From the cell containing the given text, extract its center point as [X, Y] coordinate. 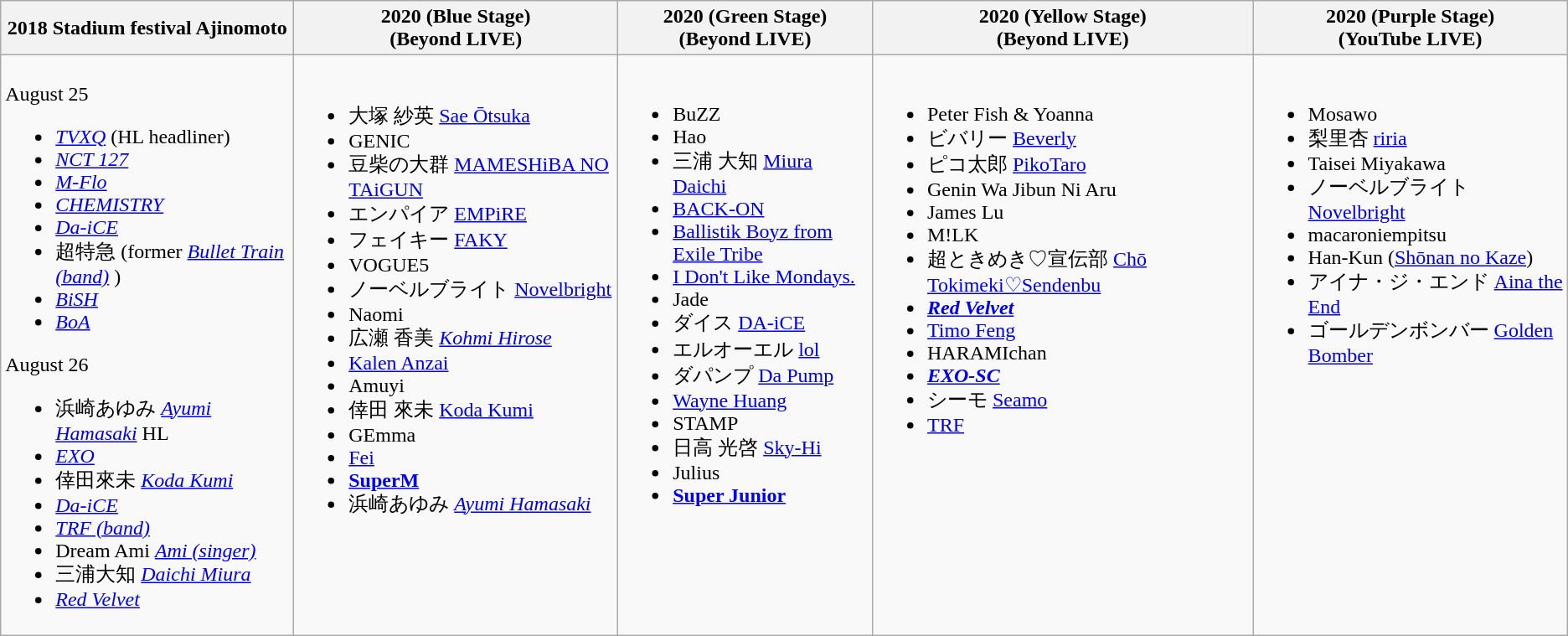
2020 (Green Stage)(Beyond LIVE) [745, 28]
2020 (Purple Stage)(YouTube LIVE) [1411, 28]
2020 (Blue Stage)(Beyond LIVE) [456, 28]
2018 Stadium festival Ajinomoto [147, 28]
Mosawo梨里杏 ririaTaisei Miyakawaノーベルブライト NovelbrightmacaroniempitsuHan-Kun (Shōnan no Kaze)アイナ・ジ・エンド Aina the Endゴールデンボンバー Golden Bomber [1411, 345]
2020 (Yellow Stage)(Beyond LIVE) [1062, 28]
